Detect which cell encompasses the target text, then output its [X, Y] center coordinate. 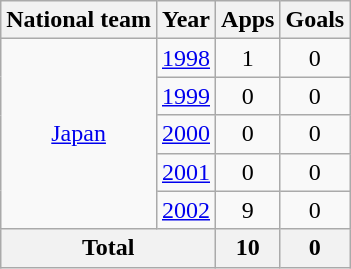
1998 [186, 58]
1 [248, 58]
Year [186, 20]
10 [248, 248]
Goals [315, 20]
Apps [248, 20]
2001 [186, 172]
9 [248, 210]
2002 [186, 210]
2000 [186, 134]
1999 [186, 96]
Japan [79, 134]
Total [108, 248]
National team [79, 20]
